Capture the cell that displays the provided text and extract its (x, y) central coordinate. 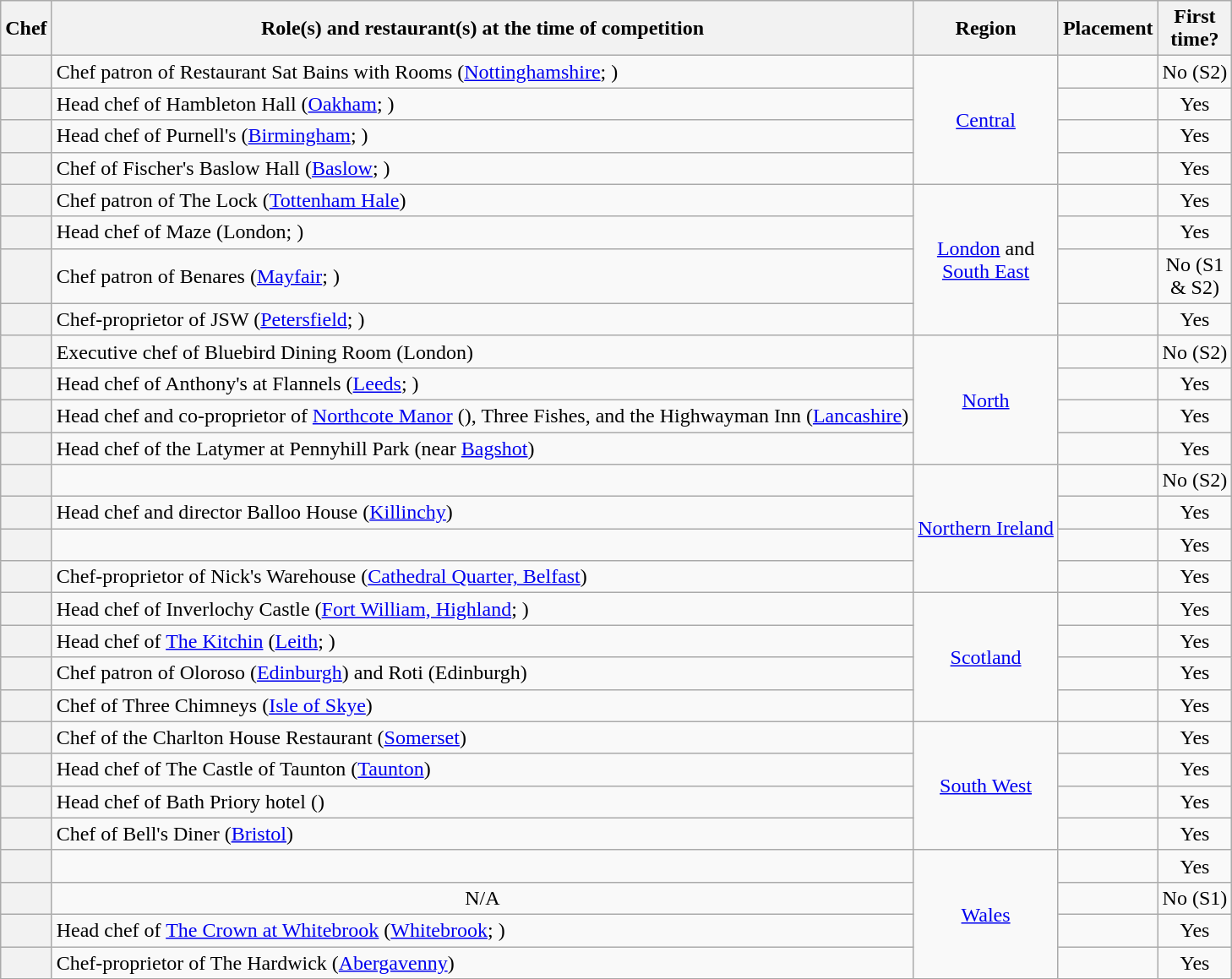
Chef of the Charlton House Restaurant (Somerset) (482, 737)
Placement (1108, 29)
Chef of Bell's Diner (Bristol) (482, 834)
Chef-proprietor of JSW (Petersfield; ) (482, 319)
Chef patron of Restaurant Sat Bains with Rooms (Nottinghamshire; ) (482, 72)
Executive chef of Bluebird Dining Room (London) (482, 351)
Chef-proprietor of The Hardwick (Abergavenny) (482, 962)
Role(s) and restaurant(s) at the time of competition (482, 29)
Chef of Fischer's Baslow Hall (Baslow; ) (482, 168)
North (986, 400)
Head chef of Maze (London; ) (482, 232)
Head chef of Hambleton Hall (Oakham; ) (482, 104)
Chef patron of Benares (Mayfair; ) (482, 275)
Head chef and director Balloo House (Killinchy) (482, 513)
No (S1& S2) (1195, 275)
Scotland (986, 657)
Head chef of Anthony's at Flannels (Leeds; ) (482, 383)
Chef patron of The Lock (Tottenham Hale) (482, 200)
South West (986, 786)
Head chef of the Latymer at Pennyhill Park (near Bagshot) (482, 449)
N/A (482, 898)
London andSouth East (986, 260)
Head chef of The Castle of Taunton (Taunton) (482, 770)
Firsttime? (1195, 29)
Head chef of Inverlochy Castle (Fort William, Highland; ) (482, 609)
No (S1) (1195, 898)
Chef of Three Chimneys (Isle of Skye) (482, 705)
Head chef of The Crown at Whitebrook (Whitebrook; ) (482, 930)
Central (986, 120)
Region (986, 29)
Head chef of Purnell's (Birmingham; ) (482, 136)
Head chef of Bath Priory hotel () (482, 802)
Head chef of The Kitchin (Leith; ) (482, 641)
Chef patron of Oloroso (Edinburgh) and Roti (Edinburgh) (482, 673)
Head chef and co-proprietor of Northcote Manor (), Three Fishes, and the Highwayman Inn (Lancashire) (482, 416)
Chef-proprietor of Nick's Warehouse (Cathedral Quarter, Belfast) (482, 577)
Northern Ireland (986, 529)
Chef (26, 29)
Wales (986, 914)
